Capture the cell that displays the provided text and extract its [X, Y] central coordinate. 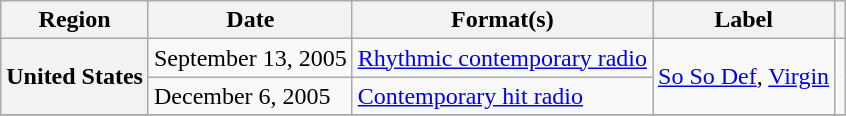
September 13, 2005 [250, 58]
Label [743, 20]
Rhythmic contemporary radio [502, 58]
December 6, 2005 [250, 96]
So So Def, Virgin [743, 77]
Contemporary hit radio [502, 96]
United States [75, 77]
Date [250, 20]
Format(s) [502, 20]
Region [75, 20]
